Output the [x, y] coordinate of the center of the cell containing the given text.  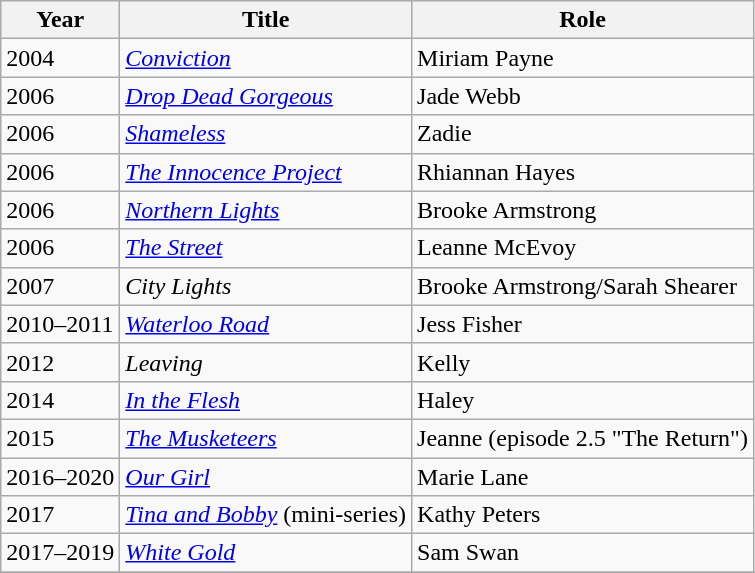
Northern Lights [266, 210]
2017 [60, 515]
Jade Webb [583, 96]
2012 [60, 362]
Brooke Armstrong [583, 210]
Title [266, 20]
Year [60, 20]
Leanne McEvoy [583, 248]
Drop Dead Gorgeous [266, 96]
The Musketeers [266, 438]
Sam Swan [583, 553]
The Innocence Project [266, 172]
Marie Lane [583, 477]
Jeanne (episode 2.5 "The Return") [583, 438]
2007 [60, 286]
Brooke Armstrong/Sarah Shearer [583, 286]
2004 [60, 58]
2016–2020 [60, 477]
Our Girl [266, 477]
Haley [583, 400]
Miriam Payne [583, 58]
2010–2011 [60, 324]
The Street [266, 248]
Leaving [266, 362]
Tina and Bobby (mini-series) [266, 515]
2015 [60, 438]
2017–2019 [60, 553]
Rhiannan Hayes [583, 172]
Zadie [583, 134]
Kelly [583, 362]
Shameless [266, 134]
White Gold [266, 553]
Role [583, 20]
In the Flesh [266, 400]
Waterloo Road [266, 324]
Kathy Peters [583, 515]
City Lights [266, 286]
Jess Fisher [583, 324]
2014 [60, 400]
Conviction [266, 58]
